Output the (x, y) coordinate of the center of the cell containing the given text.  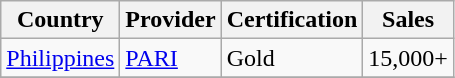
Country (60, 20)
PARI (170, 58)
Gold (292, 58)
Certification (292, 20)
15,000+ (408, 58)
Provider (170, 20)
Sales (408, 20)
Philippines (60, 58)
